Return [x, y] of the center of cell containing provided text 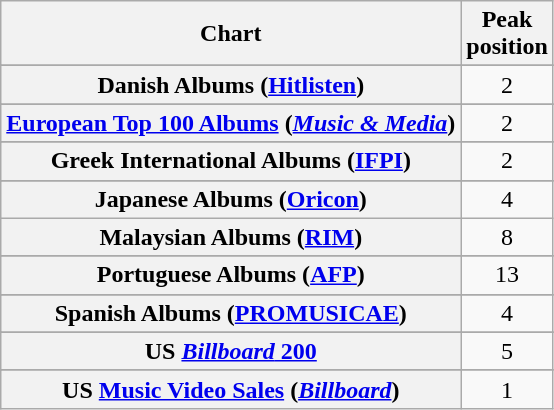
Spanish Albums (PROMUSICAE) [231, 313]
8 [507, 237]
Peakposition [507, 34]
13 [507, 275]
Portuguese Albums (AFP) [231, 275]
US Billboard 200 [231, 351]
Danish Albums (Hitlisten) [231, 85]
European Top 100 Albums (Music & Media) [231, 123]
Greek International Albums (IFPI) [231, 161]
Chart [231, 34]
Malaysian Albums (RIM) [231, 237]
5 [507, 351]
US Music Video Sales (Billboard) [231, 389]
Japanese Albums (Oricon) [231, 199]
1 [507, 389]
